Capture the cell that displays the provided text and extract its (X, Y) central coordinate. 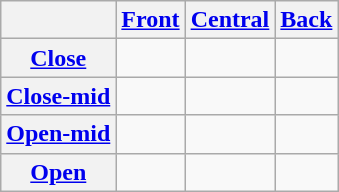
Open (58, 172)
Close (58, 58)
Open-mid (58, 134)
Close-mid (58, 96)
Central (230, 20)
Back (306, 20)
Front (150, 20)
